Provide the (x, y) coordinate of the cell's center where the given text is located.  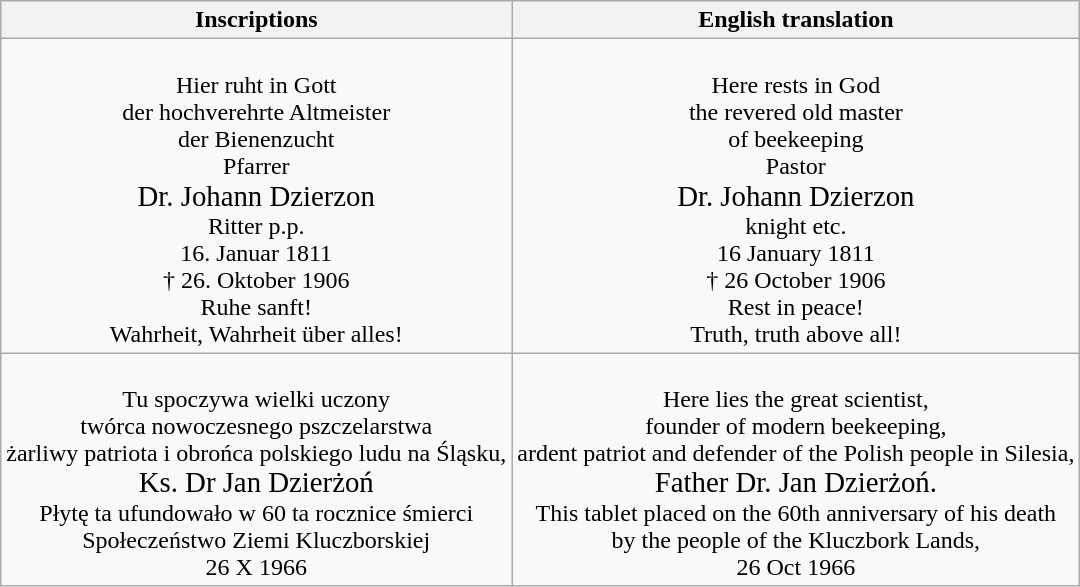
English translation (796, 20)
Inscriptions (256, 20)
